Provide the (x, y) coordinate of the cell's center where the given text is located.  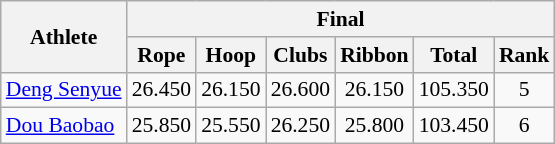
Hoop (230, 55)
25.800 (374, 126)
105.350 (454, 90)
25.850 (162, 126)
26.450 (162, 90)
25.550 (230, 126)
Clubs (300, 55)
Dou Baobao (64, 126)
Total (454, 55)
103.450 (454, 126)
Rope (162, 55)
26.600 (300, 90)
5 (524, 90)
Deng Senyue (64, 90)
Rank (524, 55)
26.250 (300, 126)
Ribbon (374, 55)
Final (341, 19)
Athlete (64, 36)
6 (524, 126)
